Provide the [x, y] coordinate of the cell's center where the given text is located.  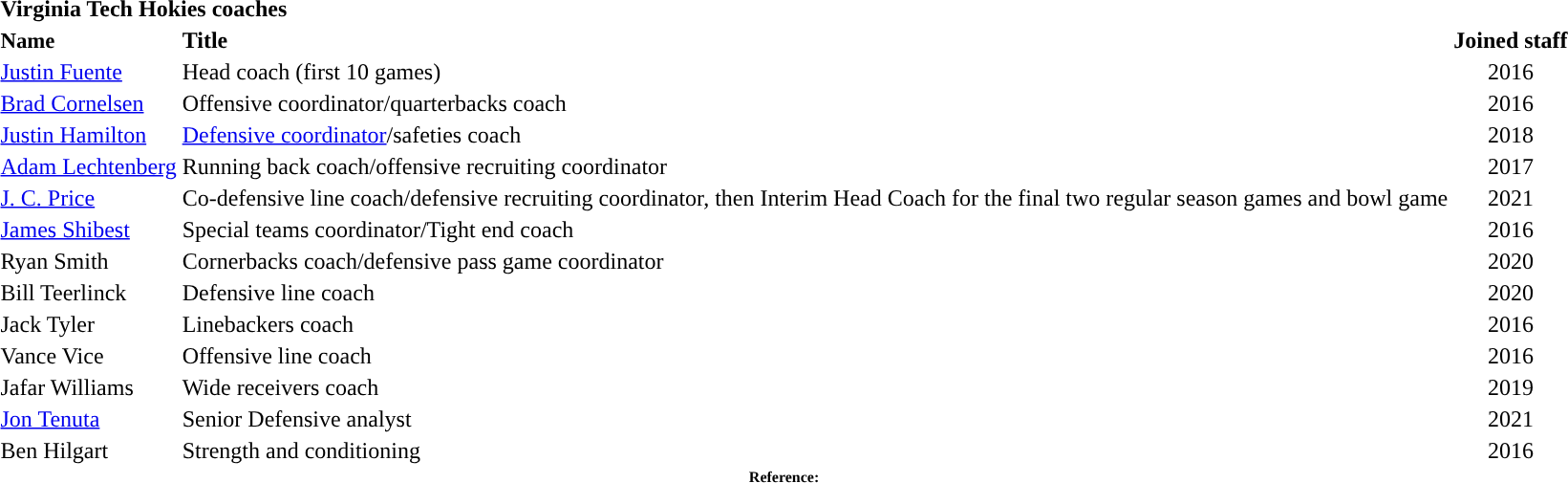
Running back coach/offensive recruiting coordinator [815, 166]
Special teams coordinator/Tight end coach [815, 230]
Offensive coordinator/quarterbacks coach [815, 103]
Head coach (first 10 games) [815, 72]
Linebackers coach [815, 324]
Senior Defensive analyst [815, 419]
Defensive coordinator/safeties coach [815, 135]
Co-defensive line coach/defensive recruiting coordinator, then Interim Head Coach for the final two regular season games and bowl game [815, 198]
Offensive line coach [815, 356]
Wide receivers coach [815, 387]
Defensive line coach [815, 293]
Title [815, 40]
Cornerbacks coach/defensive pass game coordinator [815, 261]
Strength and conditioning [815, 450]
